Output the (x, y) coordinate of the center of the cell containing the given text.  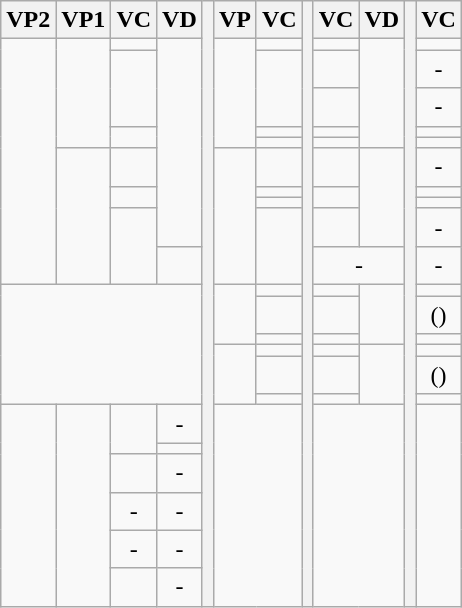
VP (234, 20)
VP2 (28, 20)
VP1 (84, 20)
